Determine the (X, Y) coordinate at the center of the cell enclosing the given text.  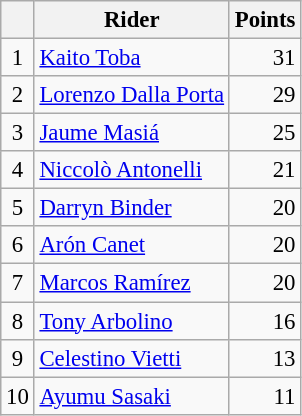
5 (18, 208)
Lorenzo Dalla Porta (132, 95)
2 (18, 95)
Ayumu Sasaki (132, 396)
7 (18, 283)
Marcos Ramírez (132, 283)
31 (264, 58)
Tony Arbolino (132, 321)
6 (18, 245)
Niccolò Antonelli (132, 170)
9 (18, 358)
Darryn Binder (132, 208)
16 (264, 321)
8 (18, 321)
3 (18, 133)
Rider (132, 20)
Celestino Vietti (132, 358)
13 (264, 358)
21 (264, 170)
11 (264, 396)
Kaito Toba (132, 58)
10 (18, 396)
Jaume Masiá (132, 133)
4 (18, 170)
Arón Canet (132, 245)
29 (264, 95)
Points (264, 20)
1 (18, 58)
25 (264, 133)
